From the cell containing the given text, extract its center point as [x, y] coordinate. 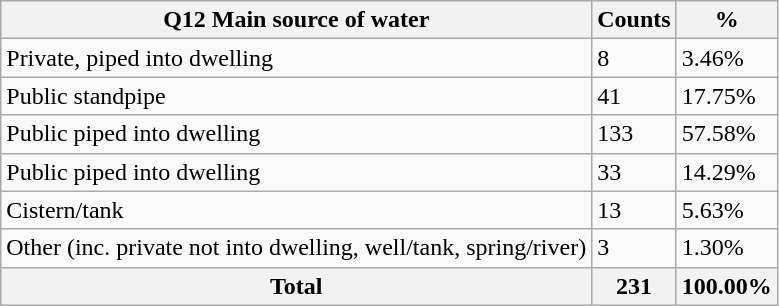
Cistern/tank [296, 210]
Counts [634, 20]
Public standpipe [296, 96]
5.63% [726, 210]
% [726, 20]
33 [634, 172]
231 [634, 286]
Private, piped into dwelling [296, 58]
Q12 Main source of water [296, 20]
8 [634, 58]
1.30% [726, 248]
3.46% [726, 58]
14.29% [726, 172]
Total [296, 286]
17.75% [726, 96]
133 [634, 134]
Other (inc. private not into dwelling, well/tank, spring/river) [296, 248]
3 [634, 248]
100.00% [726, 286]
57.58% [726, 134]
41 [634, 96]
13 [634, 210]
